Determine the [X, Y] coordinate at the center of the cell enclosing the given text.  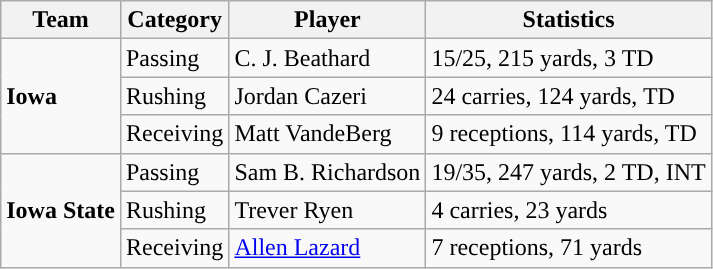
Sam B. Richardson [328, 172]
24 carries, 124 yards, TD [568, 96]
Iowa [61, 96]
Iowa State [61, 210]
Jordan Cazeri [328, 96]
19/35, 247 yards, 2 TD, INT [568, 172]
C. J. Beathard [328, 58]
7 receptions, 71 yards [568, 248]
Trever Ryen [328, 210]
Player [328, 20]
9 receptions, 114 yards, TD [568, 134]
Team [61, 20]
Allen Lazard [328, 248]
Matt VandeBerg [328, 134]
15/25, 215 yards, 3 TD [568, 58]
4 carries, 23 yards [568, 210]
Category [174, 20]
Statistics [568, 20]
